Output the [X, Y] coordinate of the center of the cell containing the given text.  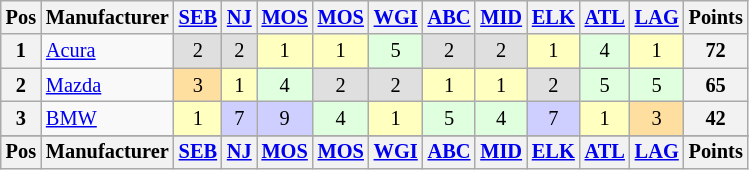
72 [716, 51]
65 [716, 85]
BMW [108, 118]
9 [285, 118]
42 [716, 118]
Mazda [108, 85]
Acura [108, 51]
